Identify which cell holds the provided text, then report its [x, y] central coordinate. 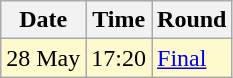
Time [119, 20]
Date [44, 20]
Round [192, 20]
28 May [44, 58]
17:20 [119, 58]
Final [192, 58]
